Detect which cell encompasses the target text, then output its (x, y) center coordinate. 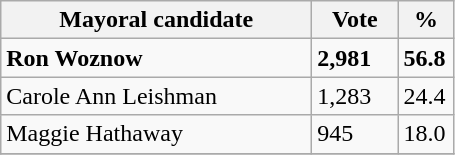
Ron Woznow (156, 58)
18.0 (426, 134)
Mayoral candidate (156, 20)
2,981 (355, 58)
24.4 (426, 96)
56.8 (426, 58)
1,283 (355, 96)
Maggie Hathaway (156, 134)
% (426, 20)
Carole Ann Leishman (156, 96)
945 (355, 134)
Vote (355, 20)
